From the cell containing the given text, extract its center point as (x, y) coordinate. 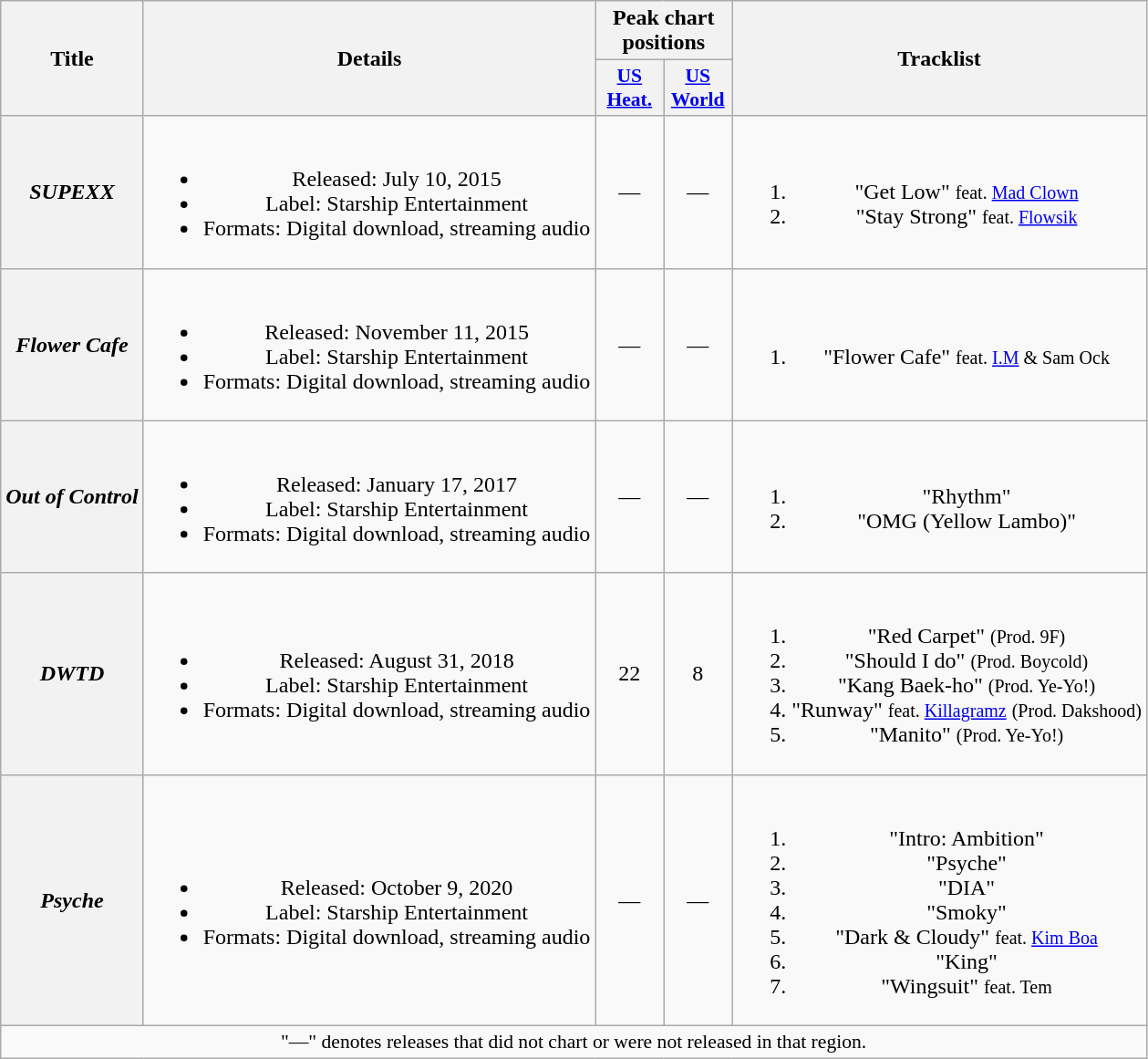
Released: October 9, 2020Label: Starship EntertainmentFormats: Digital download, streaming audio (369, 899)
DWTD (72, 673)
Released: November 11, 2015Label: Starship EntertainmentFormats: Digital download, streaming audio (369, 345)
Out of Control (72, 496)
Released: January 17, 2017Label: Starship EntertainmentFormats: Digital download, streaming audio (369, 496)
SUPEXX (72, 192)
"Red Carpet" (Prod. 9F)"Should I do" (Prod. Boycold)"Kang Baek-ho" (Prod. Ye-Yo!)"Runway" feat. Killagramz (Prod. Dakshood)"Manito" (Prod. Ye-Yo!) (939, 673)
"Get Low" feat. Mad Clown"Stay Strong" feat. Flowsik (939, 192)
22 (629, 673)
Flower Cafe (72, 345)
8 (698, 673)
"Intro: Ambition""Psyche""DIA""Smoky""Dark & Cloudy" feat. Kim Boa"King""Wingsuit" feat. Tem (939, 899)
USWorld (698, 88)
Details (369, 58)
Peak chart positions (664, 31)
Psyche (72, 899)
USHeat. (629, 88)
Tracklist (939, 58)
"Rhythm""OMG (Yellow Lambo)" (939, 496)
"—" denotes releases that did not chart or were not released in that region. (574, 1042)
Released: July 10, 2015Label: Starship EntertainmentFormats: Digital download, streaming audio (369, 192)
Released: August 31, 2018Label: Starship EntertainmentFormats: Digital download, streaming audio (369, 673)
Title (72, 58)
"Flower Cafe" feat. I.M & Sam Ock (939, 345)
